Return the [X, Y] coordinate for the center point of the cell that contains the specified text.  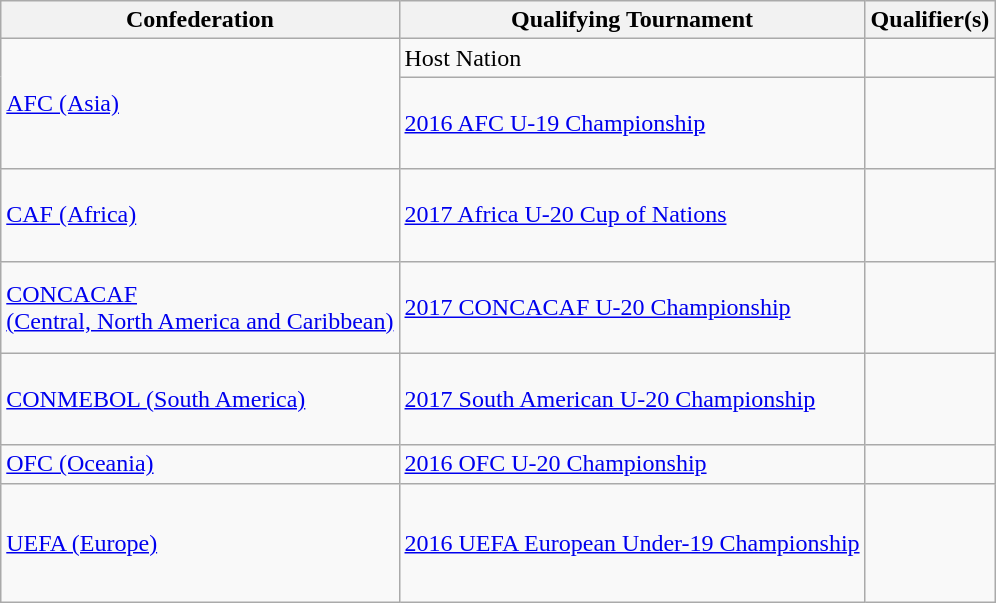
Qualifier(s) [930, 20]
2017 Africa U-20 Cup of Nations [632, 215]
2017 South American U-20 Championship [632, 399]
Confederation [200, 20]
CAF (Africa) [200, 215]
UEFA (Europe) [200, 542]
2016 AFC U-19 Championship [632, 123]
Qualifying Tournament [632, 20]
Host Nation [632, 58]
AFC (Asia) [200, 104]
2016 UEFA European Under-19 Championship [632, 542]
CONCACAF (Central, North America and Caribbean) [200, 307]
CONMEBOL (South America) [200, 399]
2016 OFC U-20 Championship [632, 464]
OFC (Oceania) [200, 464]
2017 CONCACAF U-20 Championship [632, 307]
